Determine the [X, Y] coordinate at the center of the cell enclosing the given text.  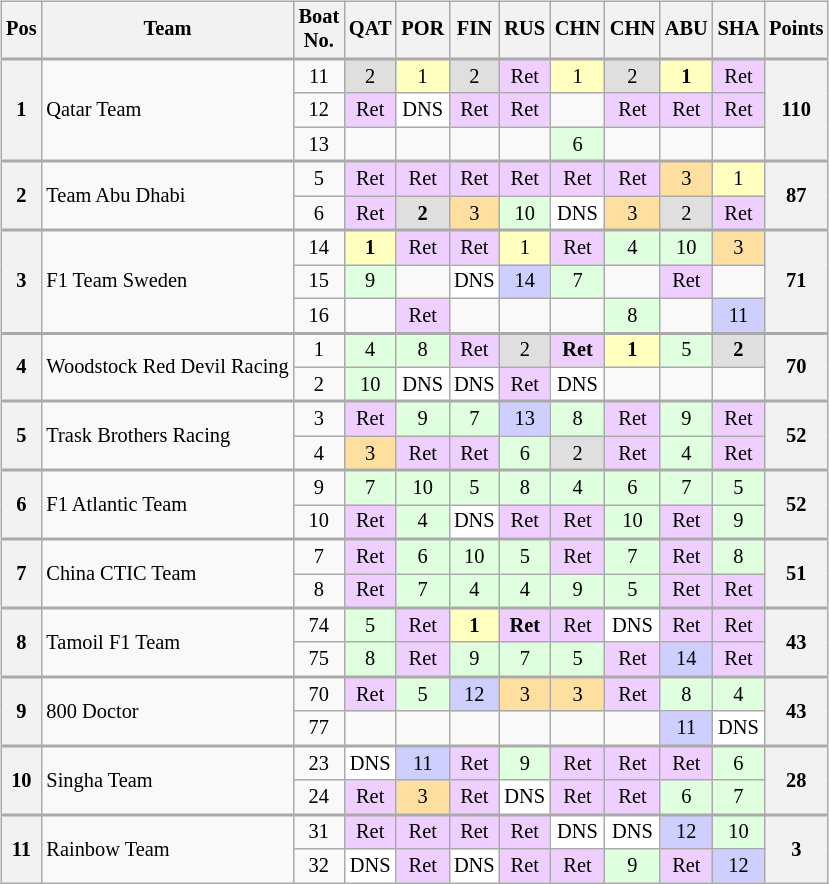
POR [422, 30]
16 [319, 315]
Singha Team [167, 780]
BoatNo. [319, 30]
Tamoil F1 Team [167, 642]
28 [796, 780]
Qatar Team [167, 110]
Rainbow Team [167, 848]
Woodstock Red Devil Racing [167, 368]
Pos [21, 30]
51 [796, 574]
F1 Atlantic Team [167, 504]
RUS [525, 30]
75 [319, 659]
SHA [739, 30]
China CTIC Team [167, 574]
77 [319, 728]
ABU [686, 30]
74 [319, 625]
24 [319, 797]
Trask Brothers Racing [167, 436]
110 [796, 110]
Points [796, 30]
Team [167, 30]
QAT [370, 30]
F1 Team Sweden [167, 281]
31 [319, 831]
FIN [474, 30]
800 Doctor [167, 712]
32 [319, 866]
71 [796, 281]
23 [319, 763]
Team Abu Dhabi [167, 196]
87 [796, 196]
15 [319, 282]
